Extract the (x, y) coordinate from the center of the cell holding the provided text.  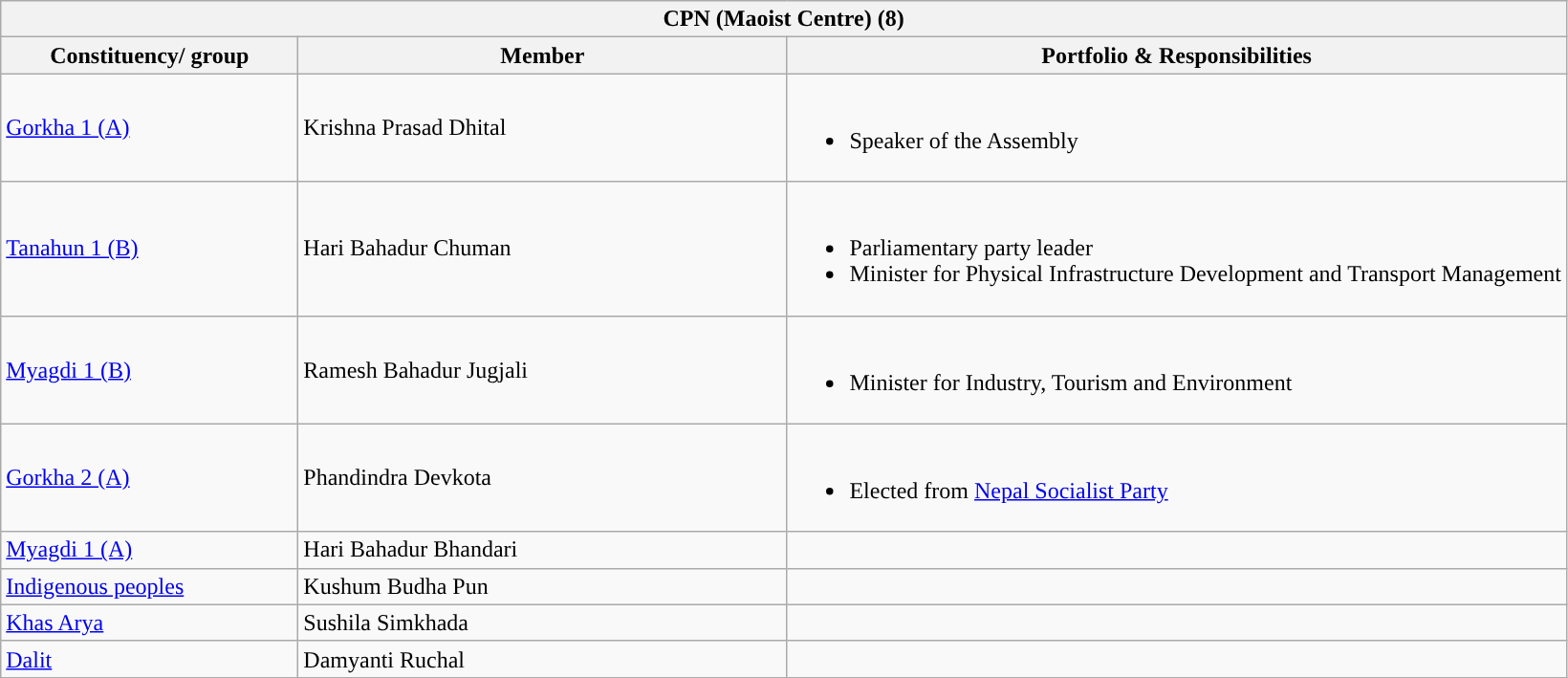
Minister for Industry, Tourism and Environment (1177, 369)
Hari Bahadur Chuman (543, 249)
Krishna Prasad Dhital (543, 128)
Phandindra Devkota (543, 478)
Constituency/ group (149, 55)
Gorkha 2 (A) (149, 478)
Khas Arya (149, 623)
Damyanti Ruchal (543, 659)
Kushum Budha Pun (543, 586)
CPN (Maoist Centre) (8) (784, 19)
Ramesh Bahadur Jugjali (543, 369)
Member (543, 55)
Sushila Simkhada (543, 623)
Gorkha 1 (A) (149, 128)
Parliamentary party leaderMinister for Physical Infrastructure Development and Transport Management (1177, 249)
Dalit (149, 659)
Elected from Nepal Socialist Party (1177, 478)
Speaker of the Assembly (1177, 128)
Myagdi 1 (B) (149, 369)
Hari Bahadur Bhandari (543, 550)
Portfolio & Responsibilities (1177, 55)
Indigenous peoples (149, 586)
Myagdi 1 (A) (149, 550)
Tanahun 1 (B) (149, 249)
